Identify which cell holds the provided text, then report its [x, y] central coordinate. 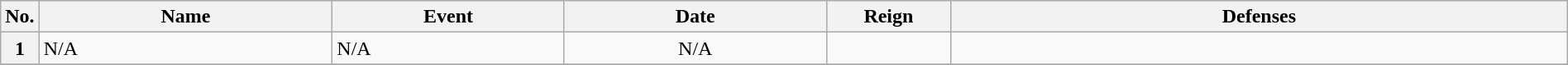
1 [20, 48]
Name [185, 17]
Date [695, 17]
Reign [888, 17]
Defenses [1259, 17]
No. [20, 17]
Event [448, 17]
